Capture the cell that displays the provided text and extract its [x, y] central coordinate. 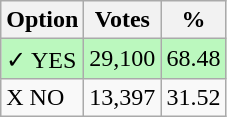
X NO [42, 97]
29,100 [122, 59]
68.48 [194, 59]
✓ YES [42, 59]
Votes [122, 20]
31.52 [194, 97]
Option [42, 20]
13,397 [122, 97]
% [194, 20]
